Search for the cell housing the specified text and yield its [x, y] center coordinate. 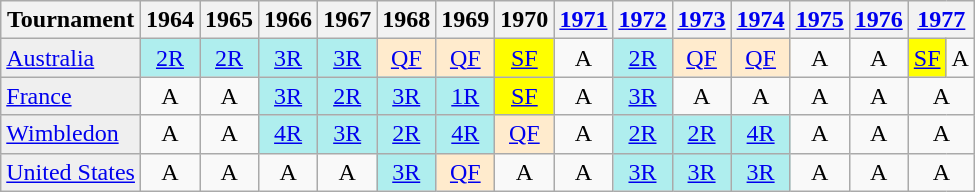
1964 [170, 20]
1975 [820, 20]
1967 [348, 20]
United States [71, 172]
1969 [466, 20]
Tournament [71, 20]
1977 [941, 20]
1976 [878, 20]
1973 [702, 20]
Wimbledon [71, 134]
1968 [406, 20]
1974 [760, 20]
1971 [584, 20]
France [71, 96]
1966 [288, 20]
1965 [230, 20]
1R [466, 96]
1970 [524, 20]
1972 [642, 20]
Australia [71, 58]
